Detect which cell encompasses the target text, then output its (x, y) center coordinate. 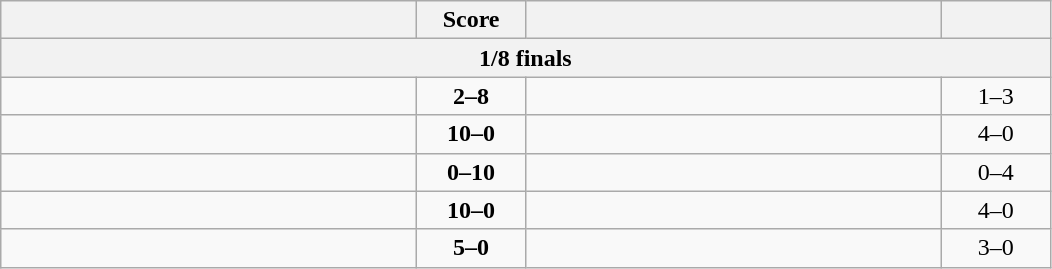
3–0 (996, 248)
Score (472, 20)
5–0 (472, 248)
1/8 finals (526, 58)
0–4 (996, 172)
0–10 (472, 172)
1–3 (996, 96)
2–8 (472, 96)
